Capture the cell that displays the provided text and extract its [X, Y] central coordinate. 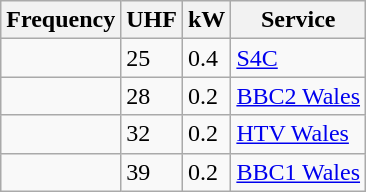
28 [152, 96]
kW [206, 20]
BBC2 Wales [298, 96]
32 [152, 134]
UHF [152, 20]
Service [298, 20]
S4C [298, 58]
HTV Wales [298, 134]
39 [152, 172]
0.4 [206, 58]
Frequency [61, 20]
BBC1 Wales [298, 172]
25 [152, 58]
